From the cell containing the given text, extract its center point as (X, Y) coordinate. 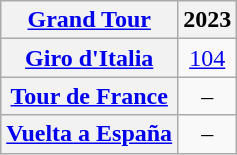
Vuelta a España (90, 134)
Grand Tour (90, 20)
2023 (208, 20)
Giro d'Italia (90, 58)
Tour de France (90, 96)
104 (208, 58)
